Return (X, Y) of the center of cell containing provided text 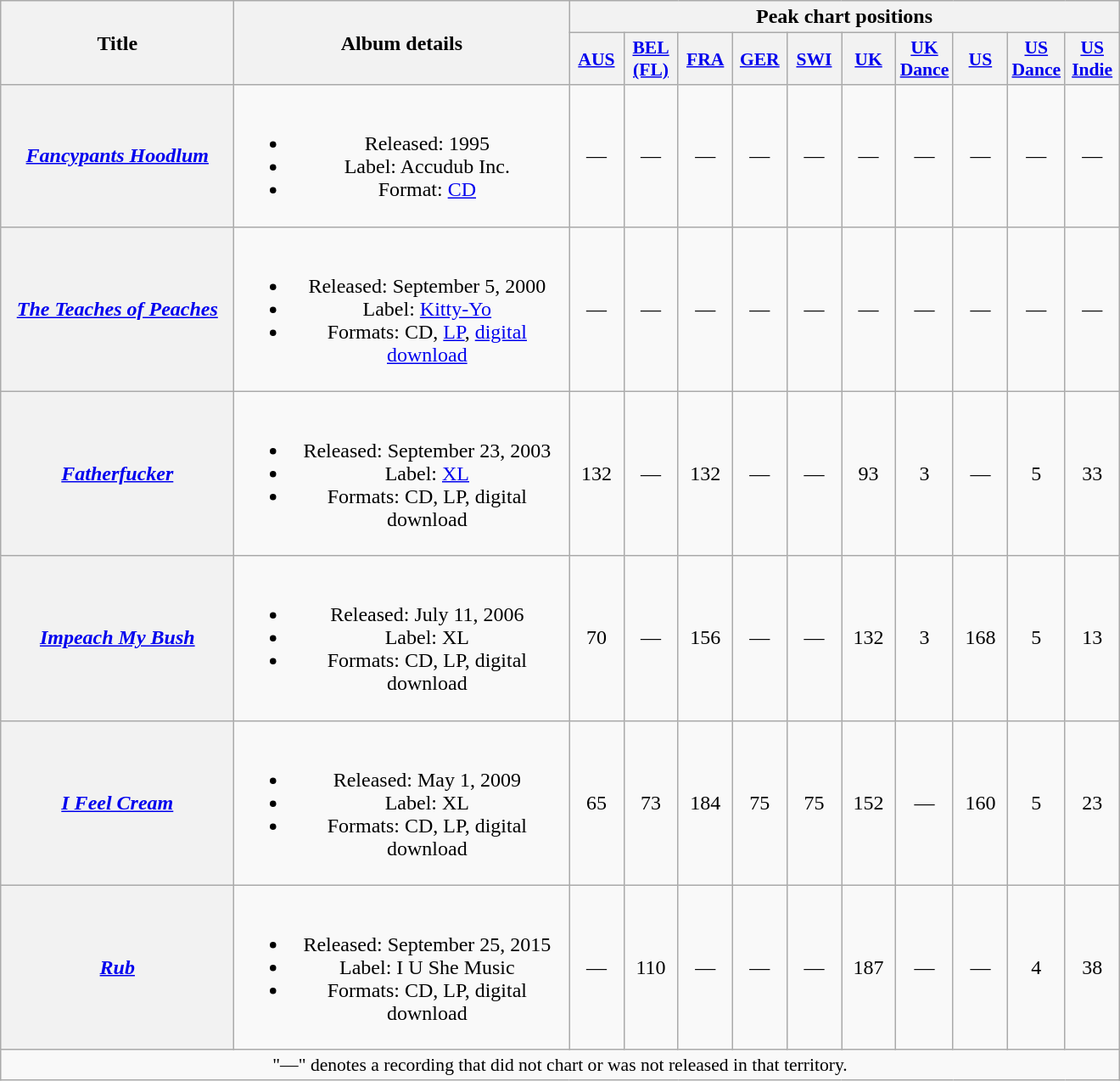
USDance (1036, 59)
USIndie (1092, 59)
184 (705, 803)
93 (869, 473)
UK (869, 59)
110 (651, 967)
Peak chart positions (844, 17)
UKDance (925, 59)
GER (759, 59)
AUS (596, 59)
38 (1092, 967)
Released: September 25, 2015Label: I U She MusicFormats: CD, LP, digital download (402, 967)
13 (1092, 638)
Released: July 11, 2006Label: XLFormats: CD, LP, digital download (402, 638)
168 (980, 638)
152 (869, 803)
Rub (117, 967)
BEL(FL) (651, 59)
Impeach My Bush (117, 638)
Released: May 1, 2009Label: XLFormats: CD, LP, digital download (402, 803)
The Teaches of Peaches (117, 309)
SWI (814, 59)
156 (705, 638)
FRA (705, 59)
4 (1036, 967)
70 (596, 638)
73 (651, 803)
I Feel Cream (117, 803)
"—" denotes a recording that did not chart or was not released in that territory. (560, 1065)
33 (1092, 473)
Released: 1995Label: Accudub Inc.Format: CD (402, 156)
Fancypants Hoodlum (117, 156)
65 (596, 803)
187 (869, 967)
Released: September 23, 2003Label: XLFormats: CD, LP, digital download (402, 473)
Fatherfucker (117, 473)
23 (1092, 803)
160 (980, 803)
Album details (402, 42)
US (980, 59)
Title (117, 42)
Released: September 5, 2000Label: Kitty-YoFormats: CD, LP, digital download (402, 309)
